Output the (X, Y) coordinate of the center of the cell containing the given text.  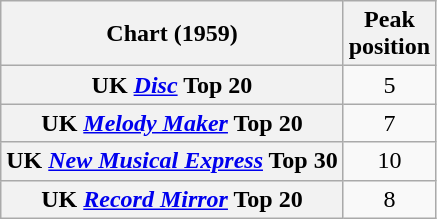
10 (389, 161)
8 (389, 199)
5 (389, 85)
UK New Musical Express Top 30 (172, 161)
Chart (1959) (172, 34)
Peakposition (389, 34)
UK Record Mirror Top 20 (172, 199)
7 (389, 123)
UK Melody Maker Top 20 (172, 123)
UK Disc Top 20 (172, 85)
